Provide the (X, Y) coordinate of the cell's center where the given text is located.  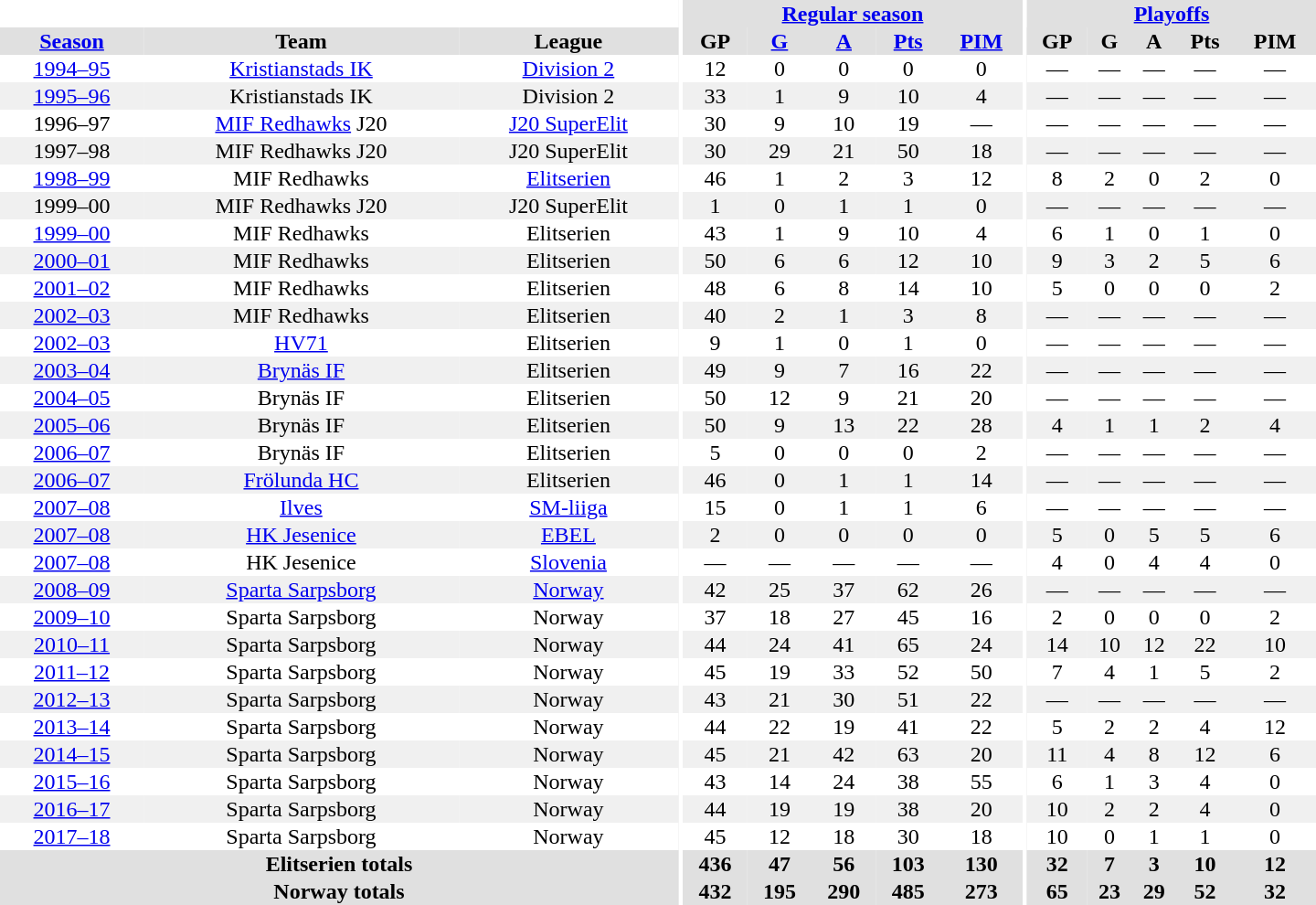
2017–18 (71, 836)
130 (982, 864)
Norway totals (339, 891)
103 (908, 864)
Team (302, 41)
273 (982, 891)
2012–13 (71, 699)
1994–95 (71, 69)
1995–96 (71, 96)
63 (908, 754)
51 (908, 699)
2010–11 (71, 644)
2004–05 (71, 398)
15 (715, 507)
Regular season (852, 14)
SM-liiga (568, 507)
1998–99 (71, 178)
League (568, 41)
49 (715, 370)
40 (715, 315)
11 (1057, 754)
Frölunda HC (302, 480)
55 (982, 782)
47 (780, 864)
2008–09 (71, 590)
2009–10 (71, 617)
25 (780, 590)
48 (715, 288)
485 (908, 891)
432 (715, 891)
EBEL (568, 535)
2011–12 (71, 672)
1997–98 (71, 151)
2005–06 (71, 425)
27 (844, 617)
436 (715, 864)
2001–02 (71, 288)
195 (780, 891)
Ilves (302, 507)
2015–16 (71, 782)
2014–15 (71, 754)
Playoffs (1172, 14)
Season (71, 41)
2016–17 (71, 809)
1996–97 (71, 123)
HV71 (302, 343)
26 (982, 590)
28 (982, 425)
23 (1109, 891)
2000–01 (71, 261)
290 (844, 891)
56 (844, 864)
Slovenia (568, 562)
2003–04 (71, 370)
Elitserien totals (339, 864)
13 (844, 425)
62 (908, 590)
2013–14 (71, 727)
